Return the (x, y) coordinate for the center point of the cell that contains the specified text.  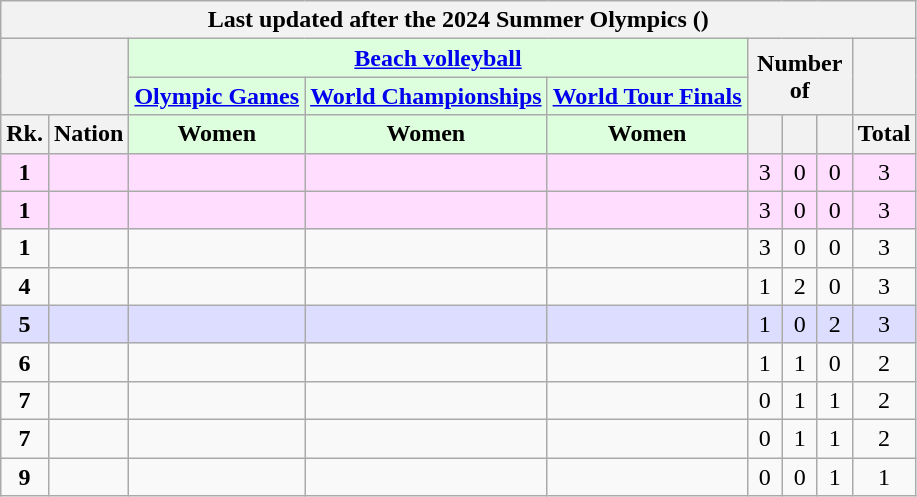
World Tour Finals (647, 96)
Olympic Games (217, 96)
Rk. (25, 134)
4 (25, 286)
6 (25, 362)
World Championships (426, 96)
Beach volleyball (438, 58)
Last updated after the 2024 Summer Olympics () (458, 20)
Number of (800, 77)
Nation (88, 134)
Total (884, 134)
5 (25, 324)
9 (25, 477)
